Return the (X, Y) coordinate for the center point of the cell that contains the specified text.  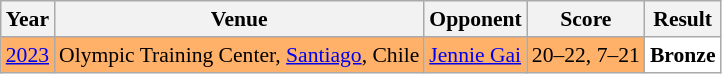
Year (28, 19)
Opponent (476, 19)
Olympic Training Center, Santiago, Chile (239, 55)
Result (683, 19)
20–22, 7–21 (586, 55)
Venue (239, 19)
Bronze (683, 55)
Score (586, 19)
2023 (28, 55)
Jennie Gai (476, 55)
